From the cell containing the given text, extract its center point as (X, Y) coordinate. 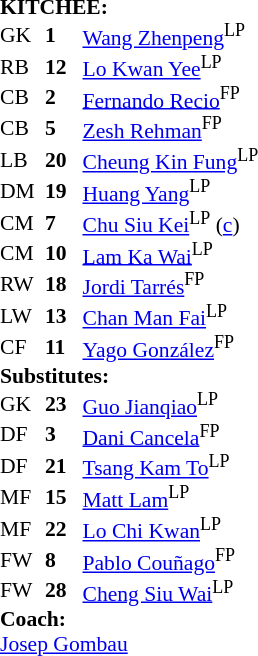
Zesh RehmanFP (170, 128)
Tsang Kam ToLP (170, 466)
Wang ZhenpengLP (170, 36)
Lo Chi KwanLP (170, 528)
7 (64, 222)
5 (64, 128)
Pablo CouñagoFP (170, 560)
RW (22, 284)
Yago GonzálezFP (170, 346)
Matt LamLP (170, 498)
11 (64, 346)
13 (64, 316)
Fernando RecioFP (170, 98)
10 (64, 254)
8 (64, 560)
Chan Man FaiLP (170, 316)
1 (64, 36)
CF (22, 346)
Cheung Kin FungLP (170, 160)
Jordi TarrésFP (170, 284)
22 (64, 528)
Guo JianqiaoLP (170, 404)
LB (22, 160)
20 (64, 160)
19 (64, 190)
28 (64, 590)
DM (22, 190)
Chu Siu KeiLP (c) (170, 222)
15 (64, 498)
Lo Kwan YeeLP (170, 66)
18 (64, 284)
3 (64, 434)
RB (22, 66)
Substitutes: (129, 376)
Huang YangLP (170, 190)
Cheng Siu WaiLP (170, 590)
2 (64, 98)
12 (64, 66)
Coach: (129, 620)
LW (22, 316)
23 (64, 404)
21 (64, 466)
Lam Ka WaiLP (170, 254)
Dani CancelaFP (170, 434)
